Capture the cell that displays the provided text and extract its [X, Y] central coordinate. 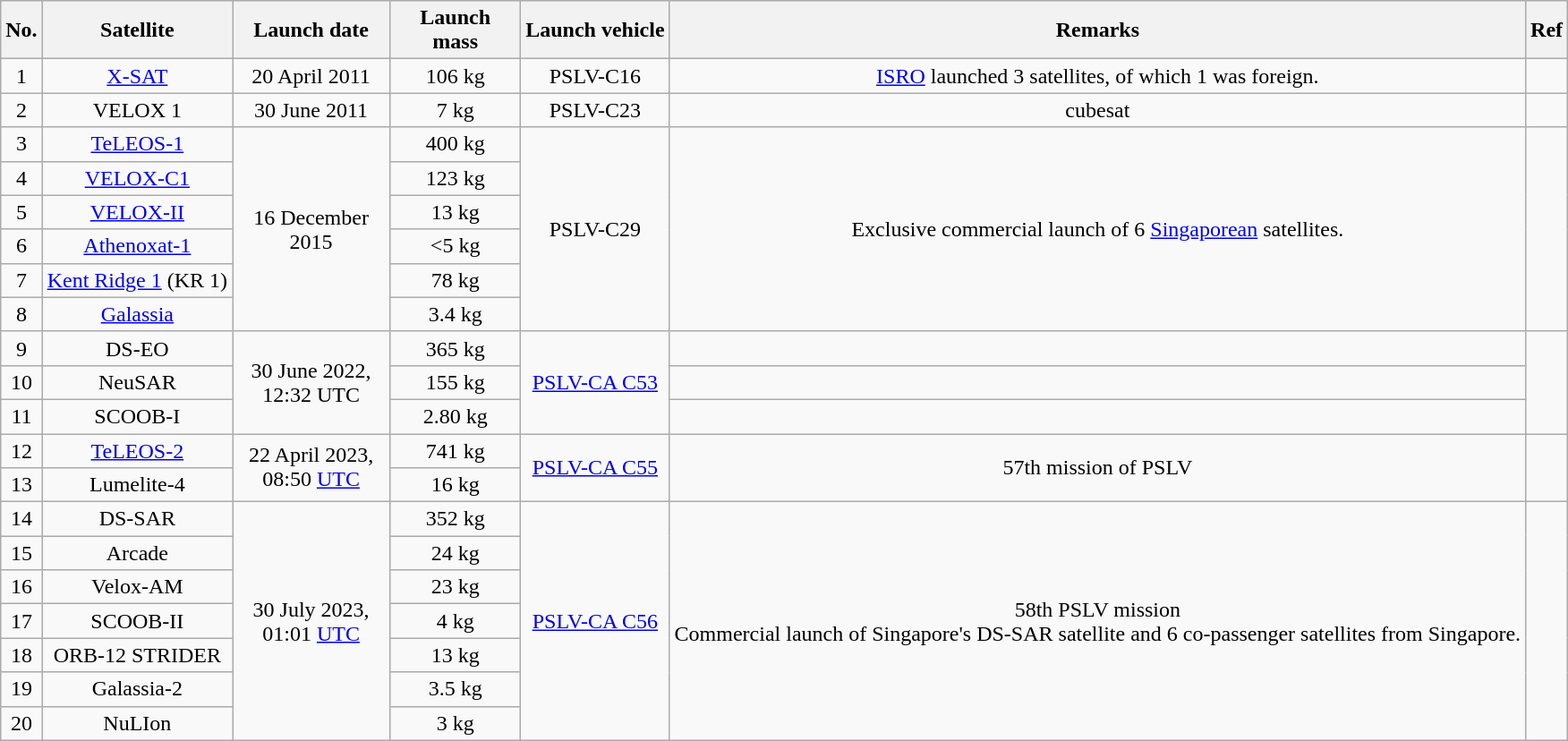
Remarks [1097, 30]
DS-EO [137, 348]
cubesat [1097, 110]
13 [21, 485]
PSLV-CA C53 [595, 382]
12 [21, 450]
Galassia-2 [137, 689]
365 kg [456, 348]
7 [21, 280]
Athenoxat-1 [137, 246]
ORB-12 STRIDER [137, 655]
30 June 2011 [311, 110]
23 kg [456, 587]
58th PSLV missionCommercial launch of Singapore's DS-SAR satellite and 6 co-passenger satellites from Singapore. [1097, 621]
106 kg [456, 76]
TeLEOS-1 [137, 144]
14 [21, 519]
TeLEOS-2 [137, 450]
NeuSAR [137, 382]
Launch date [311, 30]
ISRO launched 3 satellites, of which 1 was foreign. [1097, 76]
400 kg [456, 144]
4 [21, 178]
30 July 2023, 01:01 UTC [311, 621]
2.80 kg [456, 416]
155 kg [456, 382]
Launch vehicle [595, 30]
24 kg [456, 553]
NuLIon [137, 723]
2 [21, 110]
18 [21, 655]
22 April 2023, 08:50 UTC [311, 467]
30 June 2022,12:32 UTC [311, 382]
57th mission of PSLV [1097, 467]
Arcade [137, 553]
X-SAT [137, 76]
10 [21, 382]
Galassia [137, 314]
No. [21, 30]
3.5 kg [456, 689]
PSLV-CA C56 [595, 621]
8 [21, 314]
9 [21, 348]
7 kg [456, 110]
20 [21, 723]
DS-SAR [137, 519]
<5 kg [456, 246]
741 kg [456, 450]
VELOX-C1 [137, 178]
5 [21, 212]
3.4 kg [456, 314]
PSLV-C16 [595, 76]
PSLV-C23 [595, 110]
1 [21, 76]
19 [21, 689]
SCOOB-I [137, 416]
3 [21, 144]
11 [21, 416]
VELOX-II [137, 212]
Exclusive commercial launch of 6 Singaporean satellites. [1097, 229]
PSLV-C29 [595, 229]
Ref [1547, 30]
4 kg [456, 621]
VELOX 1 [137, 110]
Launch mass [456, 30]
16 [21, 587]
78 kg [456, 280]
Lumelite-4 [137, 485]
15 [21, 553]
16 kg [456, 485]
16 December 2015 [311, 229]
352 kg [456, 519]
6 [21, 246]
Kent Ridge 1 (KR 1) [137, 280]
Velox-AM [137, 587]
PSLV-CA C55 [595, 467]
123 kg [456, 178]
17 [21, 621]
20 April 2011 [311, 76]
3 kg [456, 723]
Satellite [137, 30]
SCOOB-II [137, 621]
